Find where the given text appears and provide that cell's center as (x, y) coordinate. 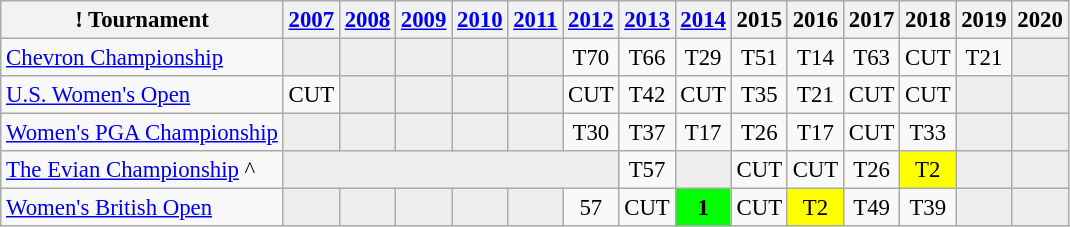
! Tournament (142, 20)
T42 (647, 95)
2020 (1040, 20)
T39 (928, 208)
2012 (591, 20)
T63 (872, 58)
57 (591, 208)
2009 (424, 20)
2008 (367, 20)
T57 (647, 170)
Women's PGA Championship (142, 133)
T30 (591, 133)
2015 (759, 20)
T29 (703, 58)
2007 (311, 20)
1 (703, 208)
T51 (759, 58)
2016 (815, 20)
T33 (928, 133)
2013 (647, 20)
Chevron Championship (142, 58)
2017 (872, 20)
U.S. Women's Open (142, 95)
T66 (647, 58)
2018 (928, 20)
2019 (984, 20)
T49 (872, 208)
The Evian Championship ^ (142, 170)
T70 (591, 58)
T37 (647, 133)
2010 (480, 20)
T14 (815, 58)
Women's British Open (142, 208)
T35 (759, 95)
2011 (536, 20)
2014 (703, 20)
